Search for the cell housing the specified text and yield its (x, y) center coordinate. 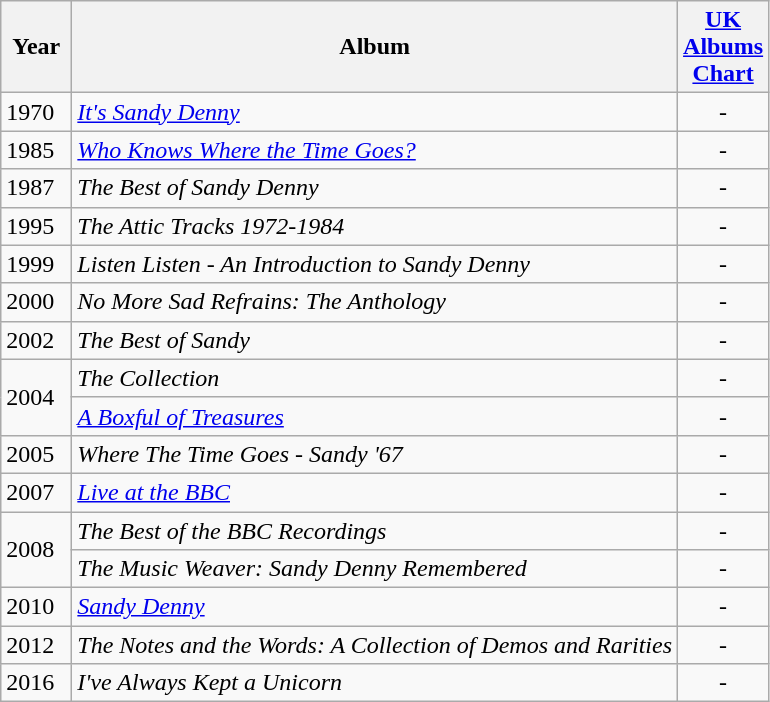
1985 (36, 150)
Year (36, 47)
2016 (36, 683)
Where The Time Goes - Sandy '67 (375, 454)
2004 (36, 397)
It's Sandy Denny (375, 112)
The Best of Sandy Denny (375, 188)
I've Always Kept a Unicorn (375, 683)
The Attic Tracks 1972-1984 (375, 226)
2002 (36, 340)
Listen Listen - An Introduction to Sandy Denny (375, 264)
1970 (36, 112)
2007 (36, 492)
Live at the BBC (375, 492)
2012 (36, 645)
The Music Weaver: Sandy Denny Remembered (375, 569)
2000 (36, 302)
1999 (36, 264)
2010 (36, 607)
1987 (36, 188)
UK Albums Chart (724, 47)
The Collection (375, 378)
A Boxful of Treasures (375, 416)
Who Knows Where the Time Goes? (375, 150)
2005 (36, 454)
The Best of Sandy (375, 340)
The Notes and the Words: A Collection of Demos and Rarities (375, 645)
The Best of the BBC Recordings (375, 531)
1995 (36, 226)
Sandy Denny (375, 607)
No More Sad Refrains: The Anthology (375, 302)
2008 (36, 550)
Album (375, 47)
